Provide the (x, y) coordinate of the cell's center where the given text is located.  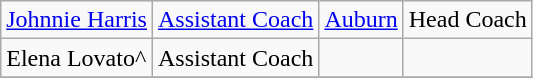
Head Coach (468, 20)
Elena Lovato^ (77, 58)
Auburn (361, 20)
Johnnie Harris (77, 20)
